For the text-containing cell, return its midpoint in (X, Y) coordinate format. 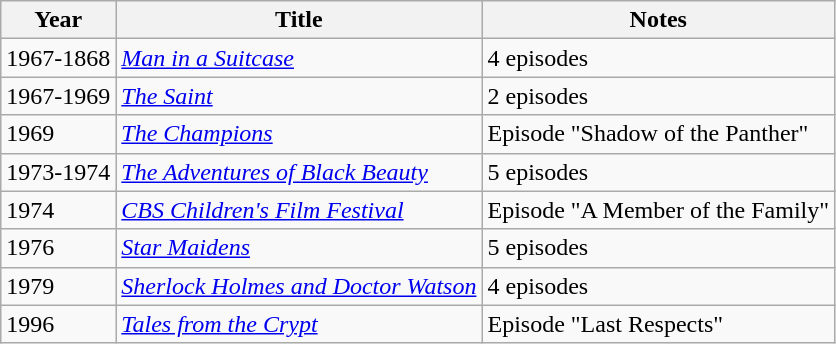
Sherlock Holmes and Doctor Watson (299, 286)
Episode "A Member of the Family" (658, 210)
1996 (58, 324)
Tales from the Crypt (299, 324)
1979 (58, 286)
Notes (658, 20)
Man in a Suitcase (299, 58)
CBS Children's Film Festival (299, 210)
Year (58, 20)
The Saint (299, 96)
1967-1969 (58, 96)
The Champions (299, 134)
1973-1974 (58, 172)
Star Maidens (299, 248)
Episode "Shadow of the Panther" (658, 134)
1967-1868 (58, 58)
Title (299, 20)
2 episodes (658, 96)
1976 (58, 248)
The Adventures of Black Beauty (299, 172)
Episode "Last Respects" (658, 324)
1974 (58, 210)
1969 (58, 134)
